For the text-containing cell, return its midpoint in (x, y) coordinate format. 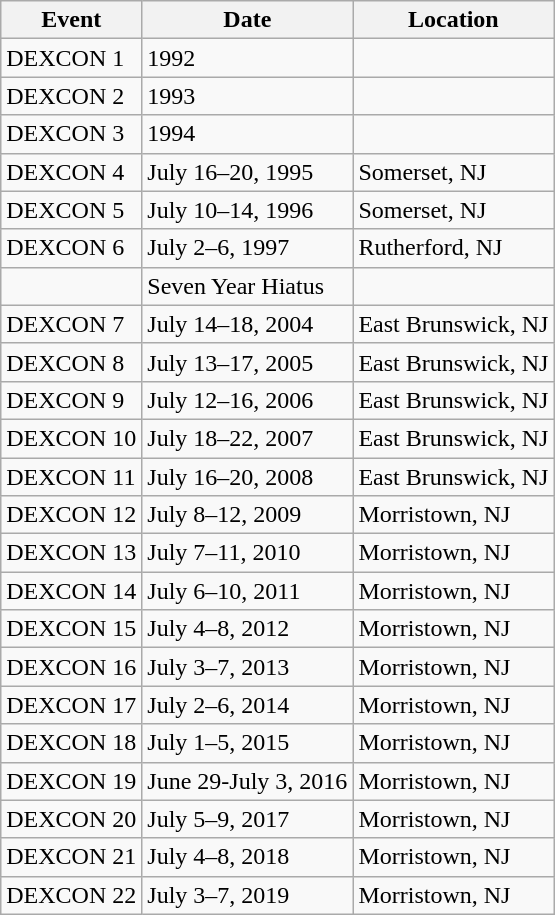
DEXCON 14 (72, 591)
July 10–14, 1996 (248, 210)
1992 (248, 58)
DEXCON 3 (72, 134)
DEXCON 16 (72, 667)
Seven Year Hiatus (248, 286)
July 13–17, 2005 (248, 362)
July 18–22, 2007 (248, 438)
DEXCON 13 (72, 553)
DEXCON 17 (72, 705)
July 6–10, 2011 (248, 591)
1993 (248, 96)
July 3–7, 2019 (248, 895)
July 16–20, 2008 (248, 477)
July 5–9, 2017 (248, 819)
1994 (248, 134)
Rutherford, NJ (454, 248)
July 8–12, 2009 (248, 515)
DEXCON 12 (72, 515)
DEXCON 8 (72, 362)
DEXCON 6 (72, 248)
July 1–5, 2015 (248, 743)
Date (248, 20)
July 7–11, 2010 (248, 553)
July 2–6, 1997 (248, 248)
Location (454, 20)
July 2–6, 2014 (248, 705)
July 14–18, 2004 (248, 324)
July 16–20, 1995 (248, 172)
DEXCON 19 (72, 781)
DEXCON 21 (72, 857)
DEXCON 5 (72, 210)
DEXCON 10 (72, 438)
June 29-July 3, 2016 (248, 781)
July 4–8, 2018 (248, 857)
July 12–16, 2006 (248, 400)
DEXCON 18 (72, 743)
Event (72, 20)
DEXCON 4 (72, 172)
DEXCON 1 (72, 58)
DEXCON 15 (72, 629)
July 3–7, 2013 (248, 667)
DEXCON 7 (72, 324)
DEXCON 22 (72, 895)
July 4–8, 2012 (248, 629)
DEXCON 2 (72, 96)
DEXCON 20 (72, 819)
DEXCON 11 (72, 477)
DEXCON 9 (72, 400)
